Provide the [X, Y] coordinate of the cell's center where the given text is located.  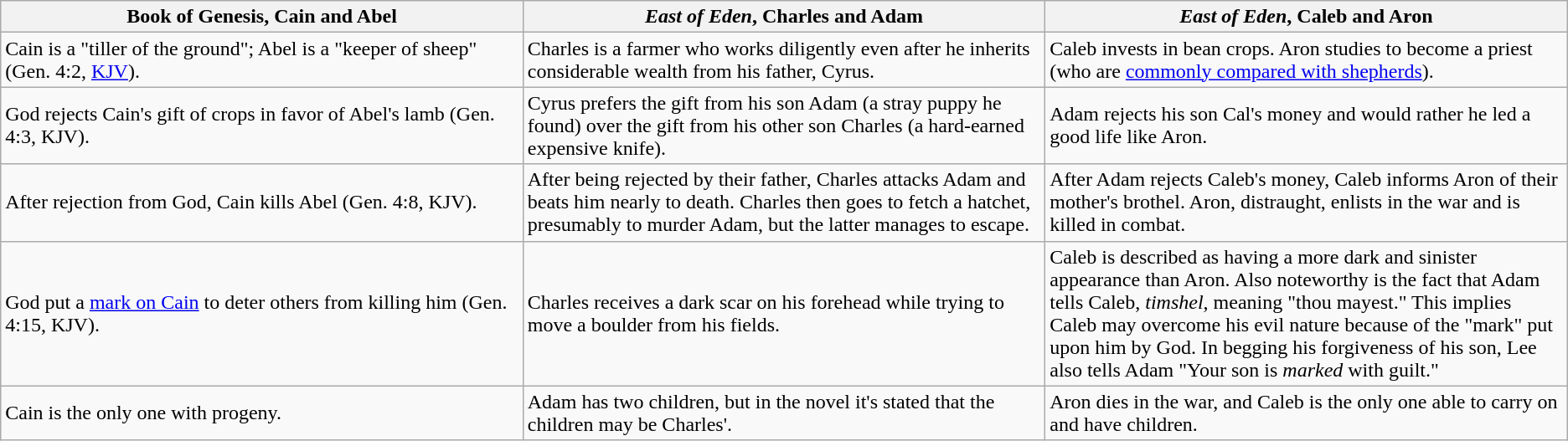
Adam has two children, but in the novel it's stated that the children may be Charles'. [784, 413]
East of Eden, Charles and Adam [784, 17]
Adam rejects his son Cal's money and would rather he led a good life like Aron. [1307, 126]
Cyrus prefers the gift from his son Adam (a stray puppy he found) over the gift from his other son Charles (a hard-earned expensive knife). [784, 126]
God put a mark on Cain to deter others from killing him (Gen. 4:15, KJV). [261, 313]
After Adam rejects Caleb's money, Caleb informs Aron of their mother's brothel. Aron, distraught, enlists in the war and is killed in combat. [1307, 203]
Cain is a "tiller of the ground"; Abel is a "keeper of sheep" (Gen. 4:2, KJV). [261, 60]
Aron dies in the war, and Caleb is the only one able to carry on and have children. [1307, 413]
East of Eden, Caleb and Aron [1307, 17]
God rejects Cain's gift of crops in favor of Abel's lamb (Gen. 4:3, KJV). [261, 126]
Charles receives a dark scar on his forehead while trying to move a boulder from his fields. [784, 313]
After rejection from God, Cain kills Abel (Gen. 4:8, KJV). [261, 203]
Caleb invests in bean crops. Aron studies to become a priest (who are commonly compared with shepherds). [1307, 60]
Book of Genesis, Cain and Abel [261, 17]
Charles is a farmer who works diligently even after he inherits considerable wealth from his father, Cyrus. [784, 60]
Cain is the only one with progeny. [261, 413]
